Pinpoint the cell where the given text exists, returning its [X, Y] midpoint coordinate. 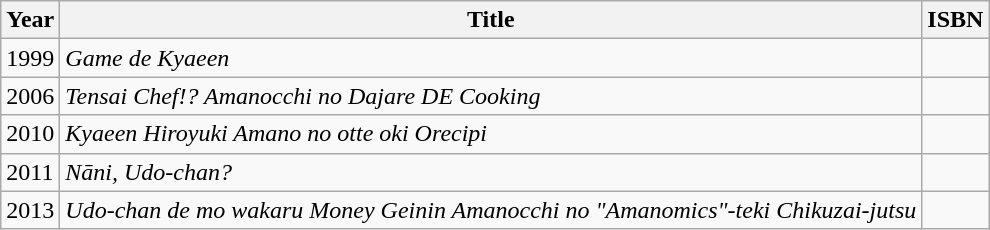
Tensai Chef!? Amanocchi no Dajare DE Cooking [491, 96]
Title [491, 20]
2006 [30, 96]
2011 [30, 172]
Kyaeen Hiroyuki Amano no otte oki Orecipi [491, 134]
Udo-chan de mo wakaru Money Geinin Amanocchi no "Amanomics"-teki Chikuzai-jutsu [491, 210]
Nāni, Udo-chan? [491, 172]
2013 [30, 210]
Game de Kyaeen [491, 58]
Year [30, 20]
2010 [30, 134]
1999 [30, 58]
ISBN [956, 20]
